For the text-containing cell, return its midpoint in [X, Y] coordinate format. 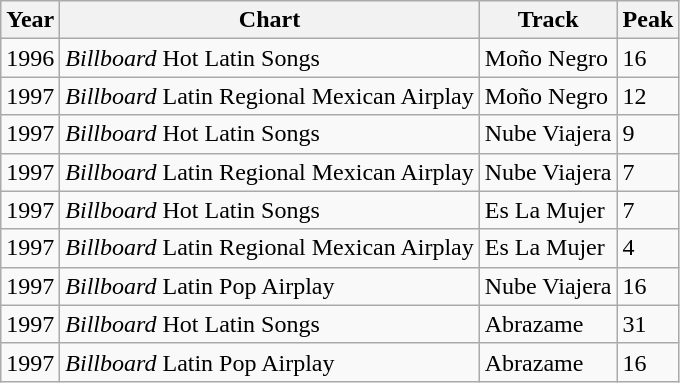
Year [30, 20]
31 [648, 324]
1996 [30, 58]
12 [648, 96]
Track [548, 20]
Chart [270, 20]
9 [648, 134]
4 [648, 248]
Peak [648, 20]
